For the text-containing cell, return its midpoint in [x, y] coordinate format. 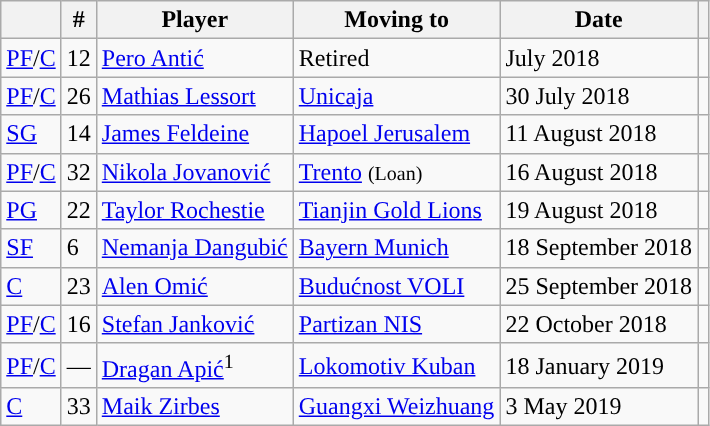
Moving to [396, 20]
11 August 2018 [599, 134]
Unicaja [396, 96]
Bayern Munich [396, 248]
Stefan Janković [194, 324]
6 [78, 248]
SG [31, 134]
Partizan NIS [396, 324]
— [78, 366]
Mathias Lessort [194, 96]
33 [78, 407]
Dragan Apić1 [194, 366]
Player [194, 20]
18 January 2019 [599, 366]
SF [31, 248]
16 August 2018 [599, 172]
Budućnost VOLI [396, 286]
3 May 2019 [599, 407]
23 [78, 286]
26 [78, 96]
18 September 2018 [599, 248]
19 August 2018 [599, 210]
Retired [396, 58]
Maik Zirbes [194, 407]
Lokomotiv Kuban [396, 366]
Hapoel Jerusalem [396, 134]
Taylor Rochestie [194, 210]
16 [78, 324]
PG [31, 210]
Pero Antić [194, 58]
12 [78, 58]
Nemanja Dangubić [194, 248]
Date [599, 20]
22 [78, 210]
30 July 2018 [599, 96]
22 October 2018 [599, 324]
Tianjin Gold Lions [396, 210]
Alen Omić [194, 286]
25 September 2018 [599, 286]
Nikola Jovanović [194, 172]
# [78, 20]
James Feldeine [194, 134]
32 [78, 172]
14 [78, 134]
Guangxi Weizhuang [396, 407]
July 2018 [599, 58]
Trento (Loan) [396, 172]
